Output the [x, y] coordinate of the center of the cell containing the given text.  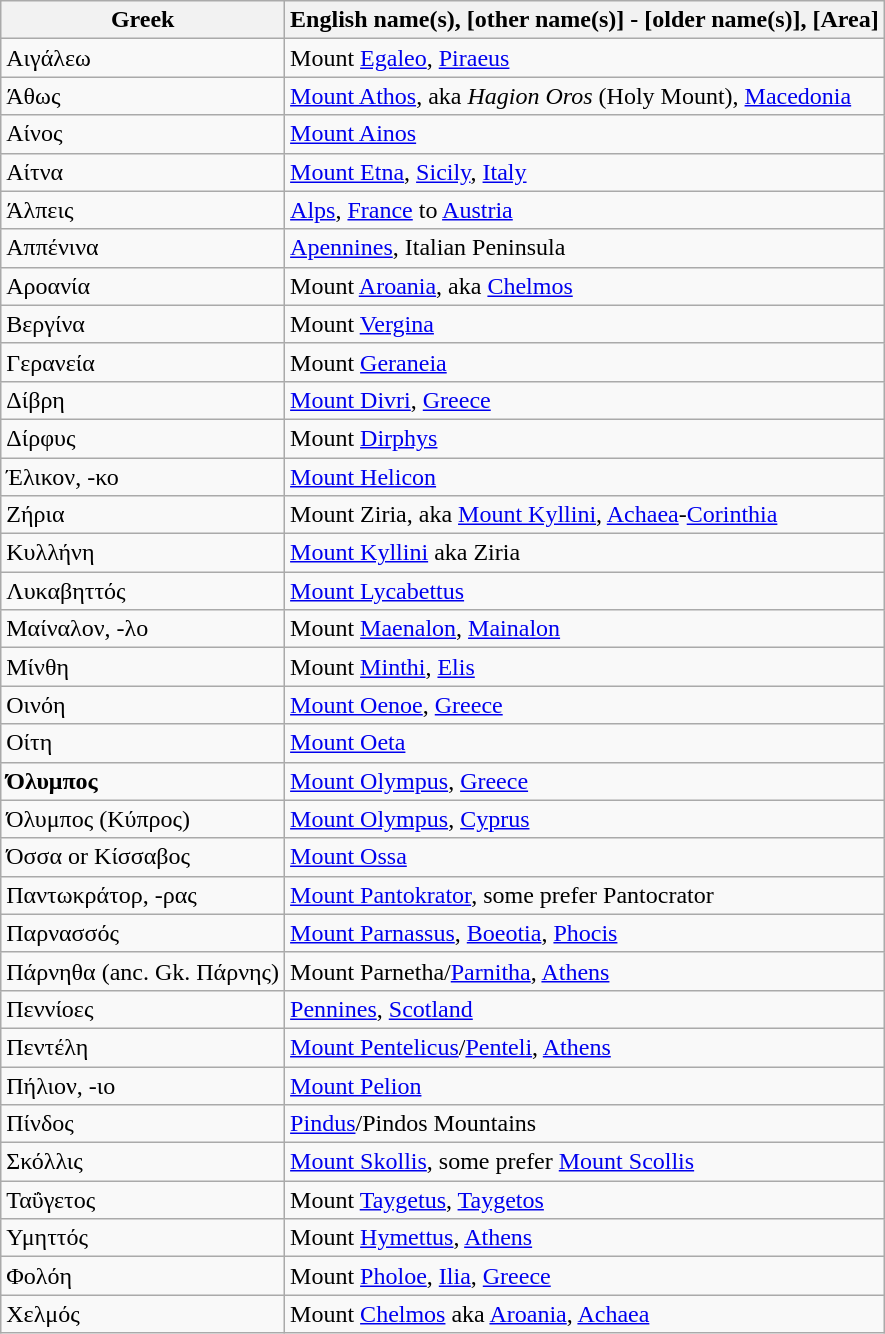
Mount Chelmos aka Aroania, Achaea [585, 1314]
Pindus/Pindos Mountains [585, 1124]
Mount Geraneia [585, 362]
Mount Ziria, aka Mount Kyllini, Achaea-Corinthia [585, 515]
Ζήρια [143, 515]
Mount Pelion [585, 1085]
Mount Olympus, Cyprus [585, 819]
Mount Oeta [585, 743]
Υμηττός [143, 1238]
Mount Vergina [585, 324]
Ταΰγετος [143, 1200]
Λυκαβηττός [143, 591]
Κυλλήνη [143, 553]
Δίβρη [143, 400]
Γερανεία [143, 362]
Mount Ainos [585, 134]
Mount Kyllini aka Ziria [585, 553]
Χελμός [143, 1314]
Mount Maenalon, Mainalon [585, 629]
Σκόλλις [143, 1162]
Αροανία [143, 286]
Mount Skollis, some prefer Mount Scollis [585, 1162]
Mount Parnassus, Boeotia, Phocis [585, 933]
Mount Athos, aka Hagion Oros (Holy Mount), Macedonia [585, 96]
Mount Pantokrator, some prefer Pantocrator [585, 895]
Mount Ossa [585, 857]
Άθως [143, 96]
Όλυμπος (Κύπρος) [143, 819]
Alps, France to Austria [585, 210]
Mount Aroania, aka Chelmos [585, 286]
Μαίναλον, -λο [143, 629]
Πεντέλη [143, 1047]
Pennines, Scotland [585, 1009]
Mount Divri, Greece [585, 400]
Αιγάλεω [143, 58]
Οινόη [143, 705]
English name(s), [other name(s)] - [older name(s)], [Area] [585, 20]
Μίνθη [143, 667]
Mount Helicon [585, 477]
Πίνδος [143, 1124]
Παρνασσός [143, 933]
Apennines, Italian Peninsula [585, 248]
Greek [143, 20]
Mount Etna, Sicily, Italy [585, 172]
Αίνος [143, 134]
Mount Oenoe, Greece [585, 705]
Οίτη [143, 743]
Πήλιον, -ιο [143, 1085]
Παντωκράτορ, -ρας [143, 895]
Mount Dirphys [585, 438]
Πεννίοες [143, 1009]
Αππένινα [143, 248]
Mount Egaleo, Piraeus [585, 58]
Mount Lycabettus [585, 591]
Mount Pentelicus/Penteli, Athens [585, 1047]
Φολόη [143, 1276]
Mount Pholoe, Ilia, Greece [585, 1276]
Mount Parnetha/Parnitha, Athens [585, 971]
Όλυμπος [143, 781]
Mount Hymettus, Athens [585, 1238]
Αίτνα [143, 172]
Άλπεις [143, 210]
Έλικον, -κο [143, 477]
Mount Olympus, Greece [585, 781]
Mount Minthi, Elis [585, 667]
Όσσα or Κίσσαβος [143, 857]
Mount Taygetus, Taygetos [585, 1200]
Πάρνηθα (anc. Gk. Πάρνης) [143, 971]
Δίρφυς [143, 438]
Βεργίνα [143, 324]
